Locate the cell with the specified text and output its (x, y) center coordinate. 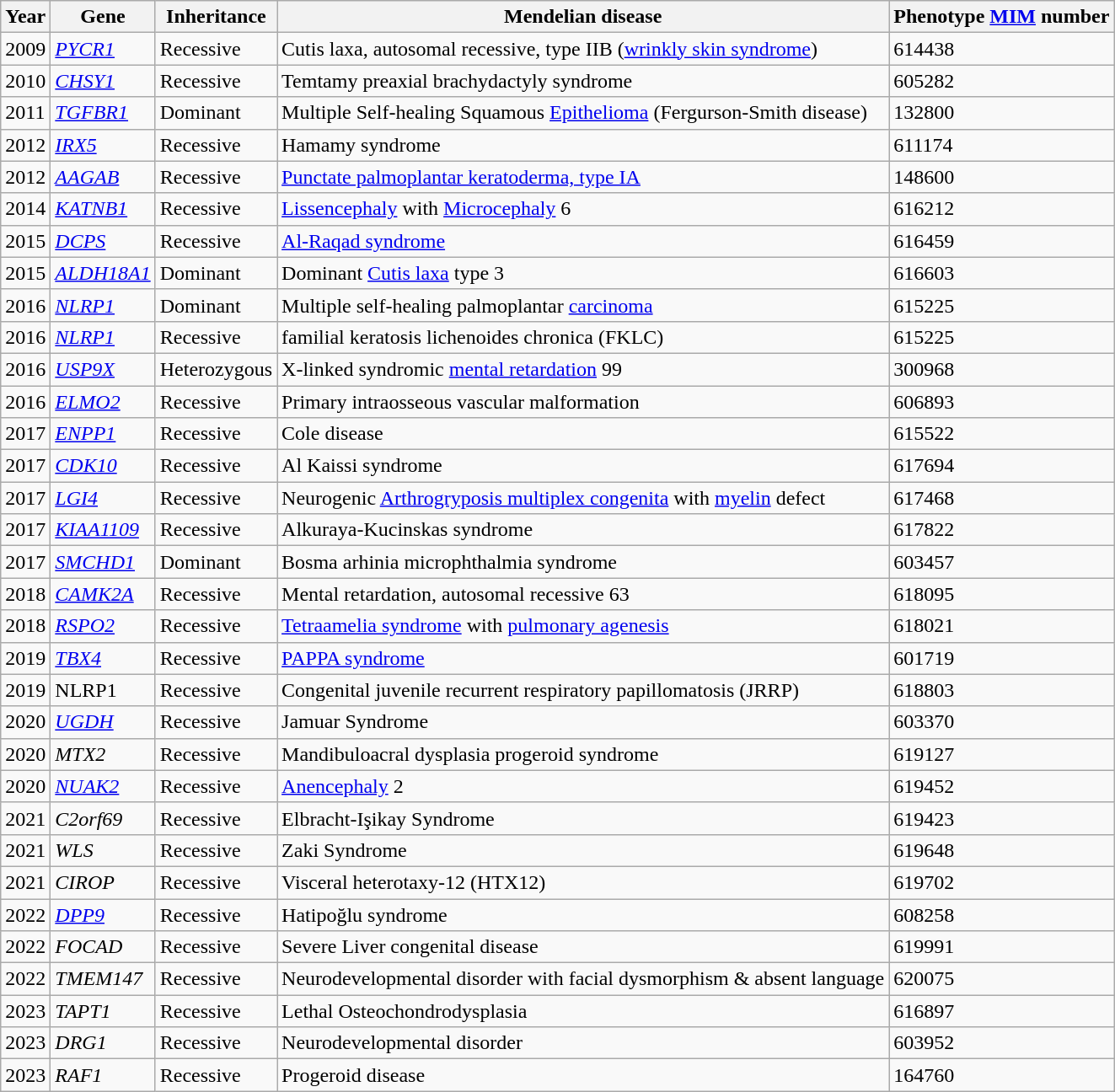
2014 (25, 209)
Phenotype MIM number (1001, 17)
617822 (1001, 530)
611174 (1001, 145)
PYCR1 (103, 49)
TAPT1 (103, 1011)
619991 (1001, 947)
617694 (1001, 466)
LGI4 (103, 498)
616212 (1001, 209)
618021 (1001, 626)
2010 (25, 81)
Hamamy syndrome (583, 145)
Temtamy preaxial brachydactyly syndrome (583, 81)
PAPPA syndrome (583, 658)
606893 (1001, 402)
614438 (1001, 49)
WLS (103, 850)
Inheritance (216, 17)
Mendelian disease (583, 17)
616459 (1001, 241)
TGFBR1 (103, 113)
2009 (25, 49)
TMEM147 (103, 979)
620075 (1001, 979)
618095 (1001, 594)
CDK10 (103, 466)
KIAA1109 (103, 530)
USP9X (103, 369)
Primary intraosseous vascular malformation (583, 402)
Jamuar Syndrome (583, 722)
KATNB1 (103, 209)
RSPO2 (103, 626)
CAMK2A (103, 594)
ELMO2 (103, 402)
148600 (1001, 177)
ALDH18A1 (103, 273)
Lethal Osteochondrodysplasia (583, 1011)
Mental retardation, autosomal recessive 63 (583, 594)
619127 (1001, 754)
Bosma arhinia microphthalmia syndrome (583, 562)
Elbracht-Işikay Syndrome (583, 818)
Neurogenic Arthrogryposis multiplex congenita with myelin defect (583, 498)
132800 (1001, 113)
Congenital juvenile recurrent respiratory papillomatosis (JRRP) (583, 690)
Visceral heterotaxy-12 (HTX12) (583, 882)
Punctate palmoplantar keratoderma, type IA (583, 177)
familial keratosis lichenoides chronica (FKLC) (583, 337)
MTX2 (103, 754)
619452 (1001, 786)
605282 (1001, 81)
Cole disease (583, 434)
Al Kaissi syndrome (583, 466)
Multiple self-healing palmoplantar carcinoma (583, 305)
Hatipoğlu syndrome (583, 914)
617468 (1001, 498)
Lissencephaly with Microcephaly 6 (583, 209)
601719 (1001, 658)
DRG1 (103, 1043)
C2orf69 (103, 818)
CHSY1 (103, 81)
Gene (103, 17)
X-linked syndromic mental retardation 99 (583, 369)
2011 (25, 113)
619423 (1001, 818)
603457 (1001, 562)
300968 (1001, 369)
Progeroid disease (583, 1075)
NUAK2 (103, 786)
603370 (1001, 722)
616603 (1001, 273)
ENPP1 (103, 434)
AAGAB (103, 177)
615522 (1001, 434)
CIROP (103, 882)
Alkuraya-Kucinskas syndrome (583, 530)
Dominant Cutis laxa type 3 (583, 273)
FOCAD (103, 947)
Year (25, 17)
Tetraamelia syndrome with pulmonary agenesis (583, 626)
608258 (1001, 914)
Severe Liver congenital disease (583, 947)
Neurodevelopmental disorder with facial dysmorphism & absent language (583, 979)
Neurodevelopmental disorder (583, 1043)
Cutis laxa, autosomal recessive, type IIB (wrinkly skin syndrome) (583, 49)
UGDH (103, 722)
164760 (1001, 1075)
SMCHD1 (103, 562)
Al-Raqad syndrome (583, 241)
TBX4 (103, 658)
603952 (1001, 1043)
618803 (1001, 690)
Heterozygous (216, 369)
Zaki Syndrome (583, 850)
619648 (1001, 850)
Multiple Self-healing Squamous Epithelioma (Fergurson-Smith disease) (583, 113)
DCPS (103, 241)
DPP9 (103, 914)
616897 (1001, 1011)
IRX5 (103, 145)
619702 (1001, 882)
RAF1 (103, 1075)
Mandibuloacral dysplasia progeroid syndrome (583, 754)
Anencephaly 2 (583, 786)
